Identify which cell holds the provided text, then report its (x, y) central coordinate. 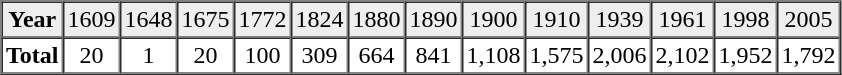
841 (434, 56)
1,792 (808, 56)
309 (320, 56)
2,006 (620, 56)
1648 (148, 20)
1880 (376, 20)
1824 (320, 20)
1675 (206, 20)
1609 (92, 20)
1 (148, 56)
1998 (746, 20)
1772 (262, 20)
1,575 (556, 56)
1961 (682, 20)
Year (32, 20)
1,108 (494, 56)
1,952 (746, 56)
1900 (494, 20)
Total (32, 56)
100 (262, 56)
1939 (620, 20)
1910 (556, 20)
2005 (808, 20)
2,102 (682, 56)
664 (376, 56)
1890 (434, 20)
